Return [X, Y] of the center of cell containing provided text 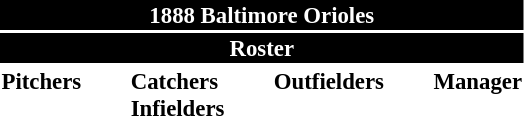
Roster [262, 48]
1888 Baltimore Orioles [262, 15]
